Extract the (X, Y) coordinate from the center of the cell holding the provided text.  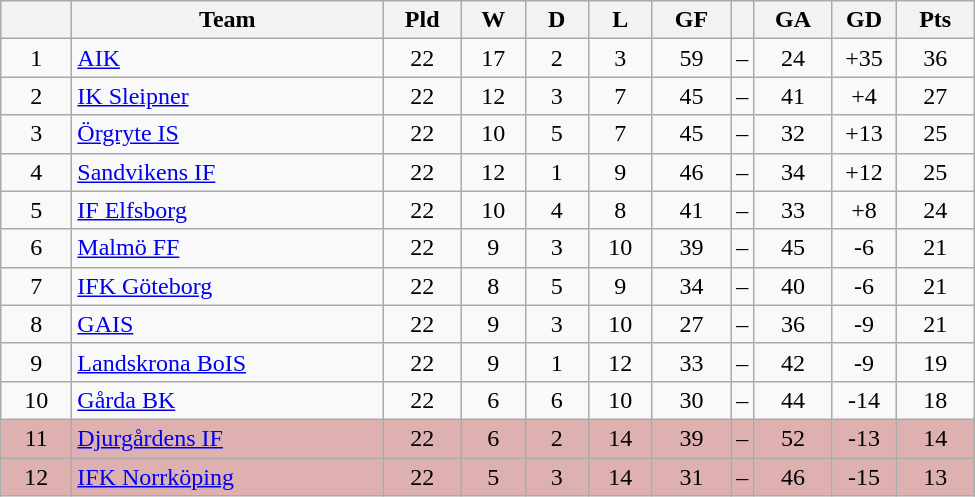
IFK Göteborg (228, 286)
+13 (864, 134)
GF (692, 20)
+35 (864, 58)
18 (936, 400)
Team (228, 20)
Gårda BK (228, 400)
-14 (864, 400)
52 (794, 438)
13 (936, 477)
44 (794, 400)
L (621, 20)
D (557, 20)
17 (493, 58)
11 (36, 438)
Örgryte IS (228, 134)
-15 (864, 477)
GA (794, 20)
GAIS (228, 324)
19 (936, 362)
+4 (864, 96)
Sandvikens IF (228, 172)
40 (794, 286)
31 (692, 477)
32 (794, 134)
IF Elfsborg (228, 210)
30 (692, 400)
IK Sleipner (228, 96)
+8 (864, 210)
59 (692, 58)
-13 (864, 438)
Djurgårdens IF (228, 438)
Pld (422, 20)
GD (864, 20)
AIK (228, 58)
IFK Norrköping (228, 477)
Malmö FF (228, 248)
W (493, 20)
Pts (936, 20)
+12 (864, 172)
42 (794, 362)
Landskrona BoIS (228, 362)
